Determine the [X, Y] coordinate at the center of the cell enclosing the given text.  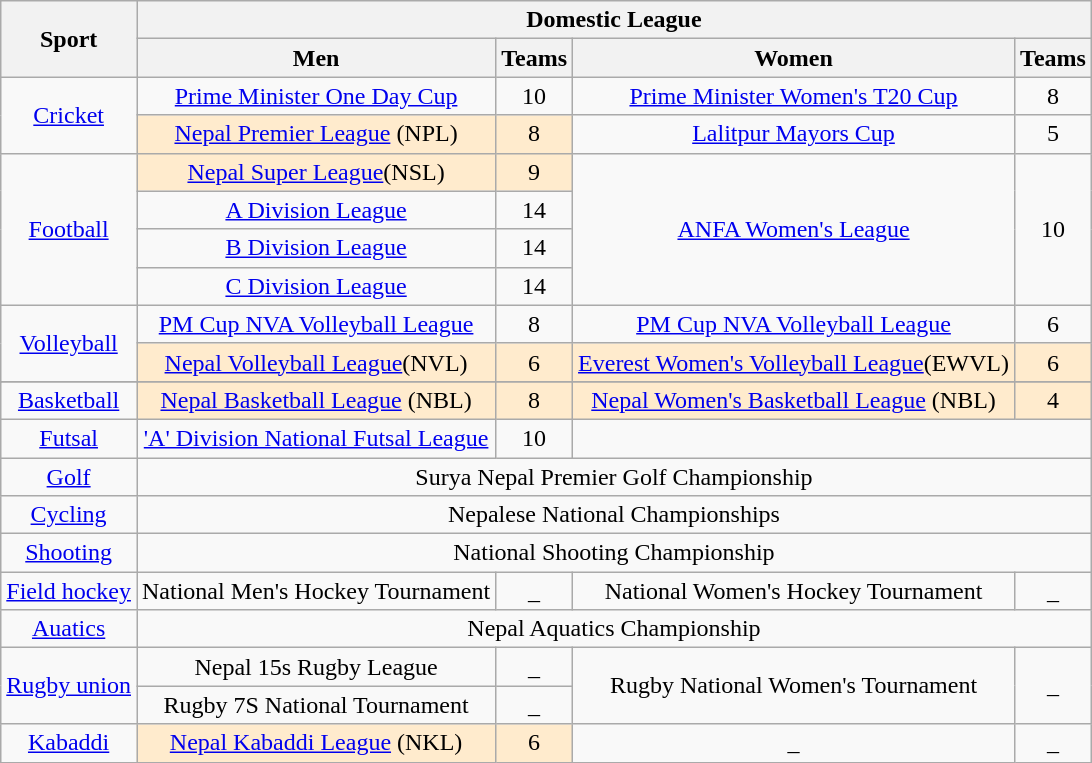
Domestic League [614, 20]
Football [69, 229]
B Division League [316, 248]
4 [1054, 400]
Surya Nepal Premier Golf Championship [614, 477]
9 [534, 172]
5 [1054, 134]
Nepal Premier League (NPL) [316, 134]
Nepal 15s Rugby League [316, 667]
National Women's Hockey Tournament [794, 591]
Nepal Super League(NSL) [316, 172]
Volleyball [69, 343]
National Men's Hockey Tournament [316, 591]
Prime Minister Women's T20 Cup [794, 96]
ANFA Women's League [794, 229]
Women [794, 58]
Rugby union [69, 686]
Kabaddi [69, 743]
Auatics [69, 629]
Rugby 7S National Tournament [316, 705]
A Division League [316, 210]
Field hockey [69, 591]
Cycling [69, 515]
Everest Women's Volleyball League(EWVL) [794, 362]
Nepalese National Championships [614, 515]
Shooting [69, 553]
Lalitpur Mayors Cup [794, 134]
Basketball [69, 400]
Nepal Basketball League (NBL) [316, 400]
Nepal Women's Basketball League (NBL) [794, 400]
Golf [69, 477]
Cricket [69, 115]
Sport [69, 39]
Rugby National Women's Tournament [794, 686]
Men [316, 58]
Prime Minister One Day Cup [316, 96]
Nepal Aquatics Championship [614, 629]
Nepal Kabaddi League (NKL) [316, 743]
Nepal Volleyball League(NVL) [316, 362]
'A' Division National Futsal League [316, 438]
C Division League [316, 286]
Futsal [69, 438]
National Shooting Championship [614, 553]
